Search for the cell housing the specified text and yield its [X, Y] center coordinate. 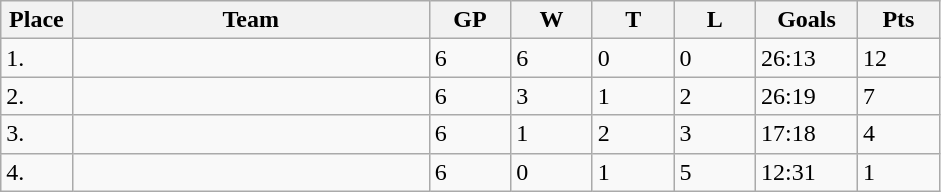
1. [36, 58]
Place [36, 20]
3. [36, 134]
4 [899, 134]
L [715, 20]
2. [36, 96]
Pts [899, 20]
7 [899, 96]
26:13 [807, 58]
26:19 [807, 96]
17:18 [807, 134]
Team [250, 20]
12 [899, 58]
T [633, 20]
Goals [807, 20]
W [552, 20]
4. [36, 172]
5 [715, 172]
12:31 [807, 172]
GP [470, 20]
